Determine the [X, Y] coordinate at the center of the cell enclosing the given text.  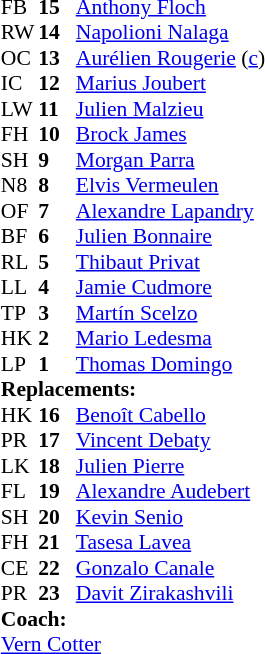
Marius Joubert [170, 83]
LW [20, 109]
Morgan Parra [170, 160]
10 [57, 135]
TP [20, 313]
22 [57, 568]
Alexandre Lapandry [170, 211]
5 [57, 262]
14 [57, 33]
2 [57, 339]
Alexandre Audebert [170, 491]
Mario Ledesma [170, 339]
8 [57, 185]
Julien Bonnaire [170, 237]
Jamie Cudmore [170, 287]
6 [57, 237]
13 [57, 58]
Benoît Cabello [170, 415]
19 [57, 491]
18 [57, 466]
LL [20, 287]
LP [20, 364]
Gonzalo Canale [170, 568]
CE [20, 568]
Julien Pierre [170, 466]
20 [57, 517]
Elvis Vermeulen [170, 185]
Kevin Senio [170, 517]
IC [20, 83]
3 [57, 313]
7 [57, 211]
BF [20, 237]
Brock James [170, 135]
OC [20, 58]
Tasesa Lavea [170, 543]
Aurélien Rougerie (c) [170, 58]
Thomas Domingo [170, 364]
Julien Malzieu [170, 109]
9 [57, 160]
4 [57, 287]
12 [57, 83]
23 [57, 593]
17 [57, 441]
Replacements: [133, 389]
FL [20, 491]
1 [57, 364]
16 [57, 415]
Vincent Debaty [170, 441]
N8 [20, 185]
RW [20, 33]
Coach: [133, 619]
11 [57, 109]
OF [20, 211]
Napolioni Nalaga [170, 33]
Martín Scelzo [170, 313]
RL [20, 262]
Thibaut Privat [170, 262]
Davit Zirakashvili [170, 593]
21 [57, 543]
LK [20, 466]
